Identify which cell holds the provided text, then report its [X, Y] central coordinate. 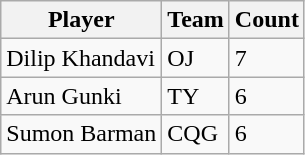
Arun Gunki [82, 96]
Sumon Barman [82, 134]
TY [196, 96]
Count [266, 20]
7 [266, 58]
Dilip Khandavi [82, 58]
Team [196, 20]
Player [82, 20]
CQG [196, 134]
OJ [196, 58]
